Return (x, y) of the center of cell containing provided text 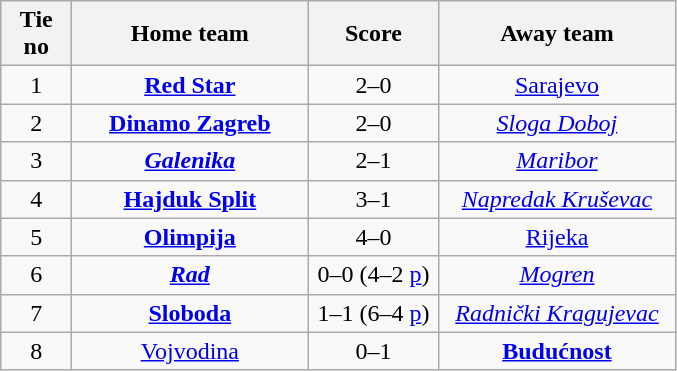
Tie no (36, 34)
3 (36, 161)
Dinamo Zagreb (190, 123)
7 (36, 313)
Vojvodina (190, 351)
Away team (557, 34)
1–1 (6–4 p) (374, 313)
3–1 (374, 199)
Mogren (557, 275)
4 (36, 199)
2–1 (374, 161)
2 (36, 123)
Galenika (190, 161)
8 (36, 351)
5 (36, 237)
Home team (190, 34)
0–0 (4–2 p) (374, 275)
Rijeka (557, 237)
Score (374, 34)
Radnički Kragujevac (557, 313)
Napredak Kruševac (557, 199)
1 (36, 85)
Rad (190, 275)
4–0 (374, 237)
0–1 (374, 351)
Maribor (557, 161)
Sloboda (190, 313)
Budućnost (557, 351)
Sloga Doboj (557, 123)
6 (36, 275)
Hajduk Split (190, 199)
Sarajevo (557, 85)
Red Star (190, 85)
Olimpija (190, 237)
